Scan for the cell matching the given text and deliver its (x, y) coordinate at center. 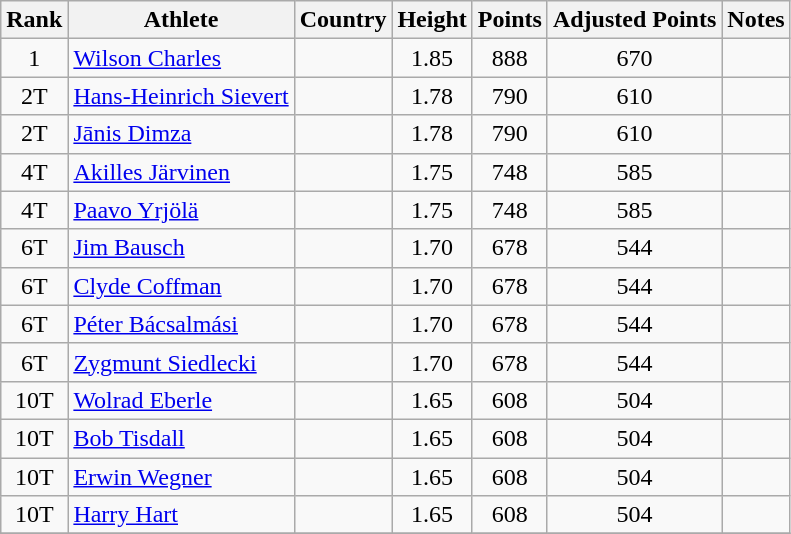
Points (510, 20)
Adjusted Points (634, 20)
Erwin Wegner (181, 477)
670 (634, 58)
Jānis Dimza (181, 134)
Hans-Heinrich Sievert (181, 96)
Harry Hart (181, 515)
Height (432, 20)
Péter Bácsalmási (181, 324)
1.85 (432, 58)
Notes (756, 20)
Athlete (181, 20)
Zygmunt Siedlecki (181, 362)
Wolrad Eberle (181, 400)
Country (343, 20)
Akilles Järvinen (181, 172)
Wilson Charles (181, 58)
Rank (34, 20)
Jim Bausch (181, 248)
Clyde Coffman (181, 286)
1 (34, 58)
Bob Tisdall (181, 438)
Paavo Yrjölä (181, 210)
888 (510, 58)
